Determine the (X, Y) coordinate at the center of the cell enclosing the given text.  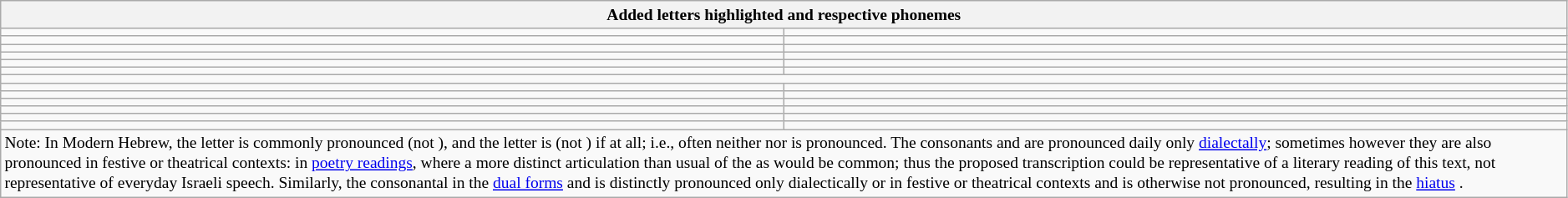
Added letters highlighted and respective phonemes (784, 15)
